Determine the [X, Y] coordinate at the center of the cell enclosing the given text.  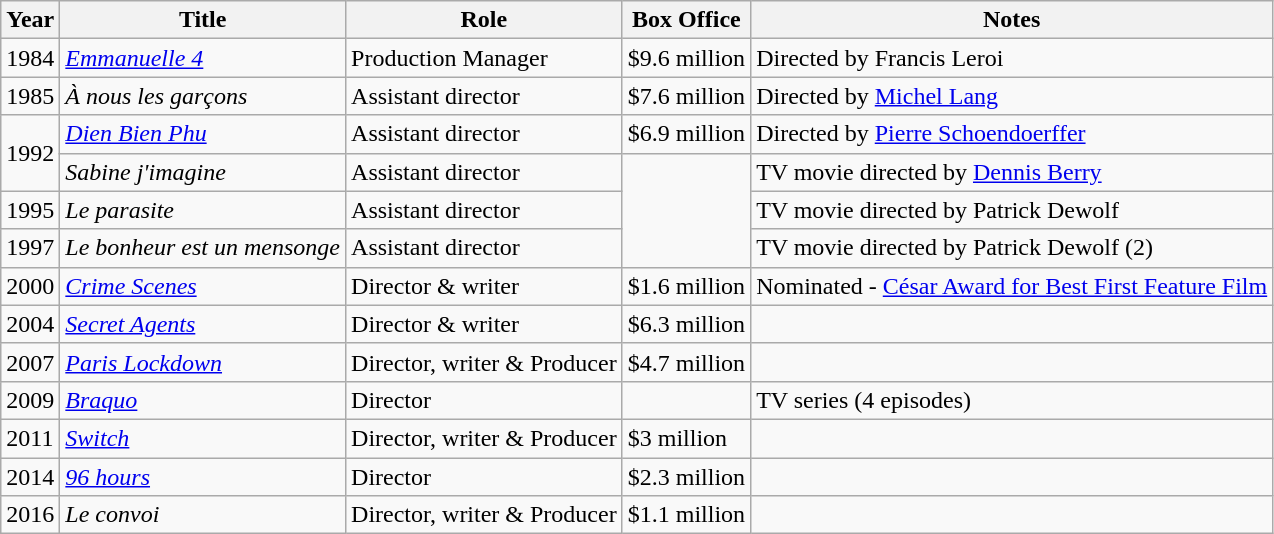
$9.6 million [686, 58]
1985 [30, 96]
Box Office [686, 20]
Secret Agents [203, 324]
À nous les garçons [203, 96]
Paris Lockdown [203, 362]
Sabine j'imagine [203, 172]
TV series (4 episodes) [1012, 400]
Title [203, 20]
Year [30, 20]
Nominated - César Award for Best First Feature Film [1012, 286]
2016 [30, 515]
Directed by Pierre Schoendoerffer [1012, 134]
Production Manager [484, 58]
$1.6 million [686, 286]
1995 [30, 210]
Crime Scenes [203, 286]
96 hours [203, 477]
2007 [30, 362]
Directed by Michel Lang [1012, 96]
Le convoi [203, 515]
Braquo [203, 400]
Dien Bien Phu [203, 134]
$1.1 million [686, 515]
Le bonheur est un mensonge [203, 248]
Switch [203, 438]
TV movie directed by Patrick Dewolf [1012, 210]
$6.9 million [686, 134]
TV movie directed by Patrick Dewolf (2) [1012, 248]
2004 [30, 324]
Directed by Francis Leroi [1012, 58]
$2.3 million [686, 477]
2011 [30, 438]
$6.3 million [686, 324]
TV movie directed by Dennis Berry [1012, 172]
Notes [1012, 20]
2000 [30, 286]
1997 [30, 248]
$3 million [686, 438]
2014 [30, 477]
2009 [30, 400]
Le parasite [203, 210]
Emmanuelle 4 [203, 58]
1984 [30, 58]
$4.7 million [686, 362]
$7.6 million [686, 96]
1992 [30, 153]
Role [484, 20]
